From the cell containing the given text, extract its center point as [x, y] coordinate. 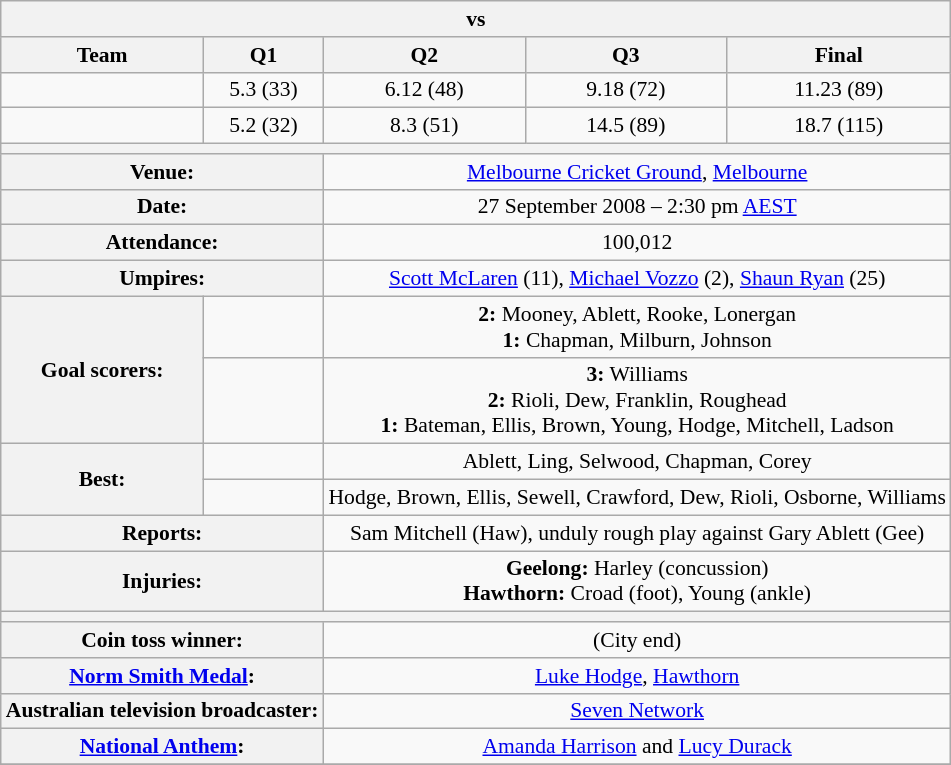
11.23 (89) [839, 90]
Coin toss winner: [162, 640]
2: Mooney, Ablett, Rooke, Lonergan1: Chapman, Milburn, Johnson [636, 326]
Umpires: [162, 279]
Reports: [162, 533]
Team [102, 55]
Attendance: [162, 243]
Hodge, Brown, Ellis, Sewell, Crawford, Dew, Rioli, Osborne, Williams [636, 498]
Scott McLaren (11), Michael Vozzo (2), Shaun Ryan (25) [636, 279]
5.3 (33) [263, 90]
National Anthem: [162, 747]
3: Williams2: Rioli, Dew, Franklin, Roughead1: Bateman, Ellis, Brown, Young, Hodge, Mitchell, Ladson [636, 400]
Best: [102, 480]
8.3 (51) [424, 126]
Sam Mitchell (Haw), unduly rough play against Gary Ablett (Gee) [636, 533]
Geelong: Harley (concussion)Hawthorn: Croad (foot), Young (ankle) [636, 582]
(City end) [636, 640]
Venue: [162, 172]
Australian television broadcaster: [162, 711]
100,012 [636, 243]
27 September 2008 – 2:30 pm AEST [636, 207]
vs [476, 19]
Amanda Harrison and Lucy Durack [636, 747]
9.18 (72) [626, 90]
6.12 (48) [424, 90]
Seven Network [636, 711]
Date: [162, 207]
Final [839, 55]
Injuries: [162, 582]
Ablett, Ling, Selwood, Chapman, Corey [636, 462]
Q3 [626, 55]
5.2 (32) [263, 126]
18.7 (115) [839, 126]
Norm Smith Medal: [162, 676]
Q2 [424, 55]
Goal scorers: [102, 370]
Melbourne Cricket Ground, Melbourne [636, 172]
14.5 (89) [626, 126]
Luke Hodge, Hawthorn [636, 676]
Q1 [263, 55]
